Capture the cell that displays the provided text and extract its (X, Y) central coordinate. 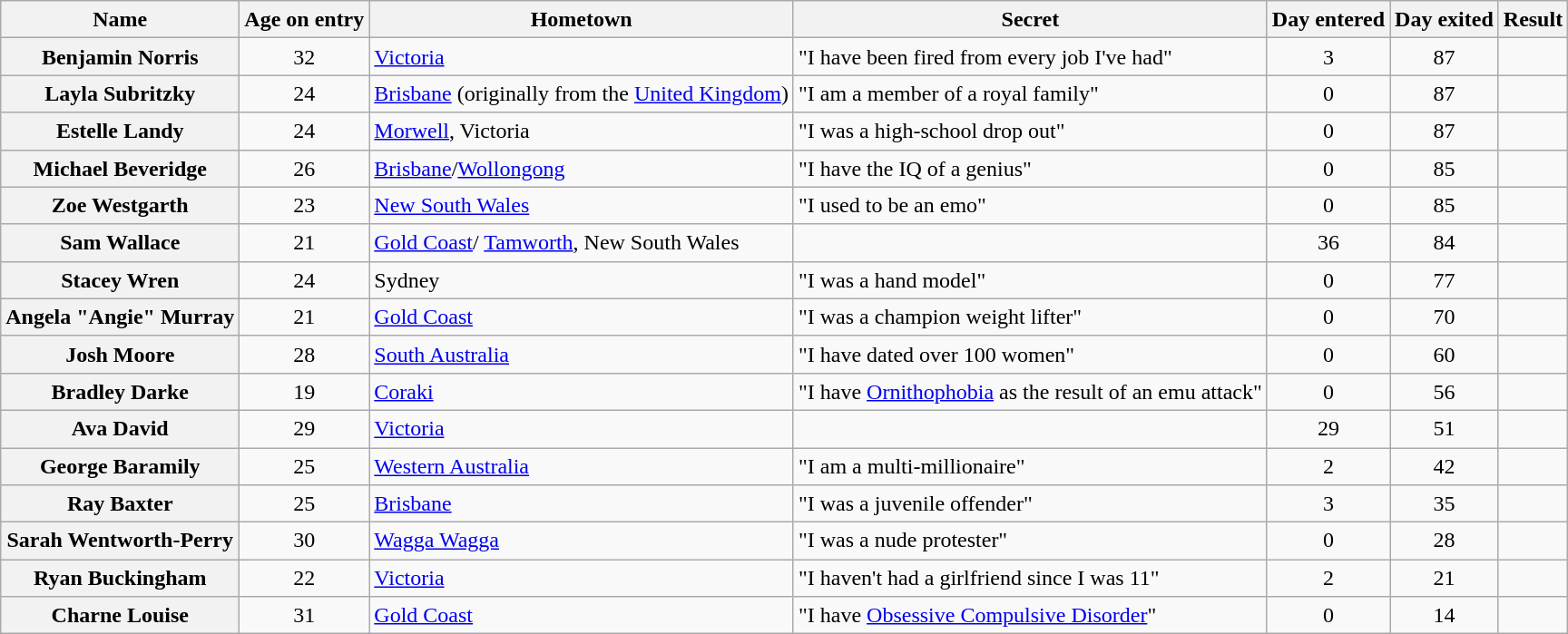
36 (1328, 243)
Ryan Buckingham (120, 579)
19 (305, 392)
Day entered (1328, 20)
Result (1533, 20)
"I haven't had a girlfriend since I was 11" (1030, 579)
Hometown (582, 20)
Brisbane (582, 504)
"I was a hand model" (1030, 279)
Sam Wallace (120, 243)
Michael Beveridge (120, 169)
14 (1445, 615)
26 (305, 169)
Layla Subritzky (120, 94)
"I have dated over 100 women" (1030, 354)
30 (305, 541)
Gold Coast/ Tamworth, New South Wales (582, 243)
Charne Louise (120, 615)
35 (1445, 504)
Josh Moore (120, 354)
Sarah Wentworth-Perry (120, 541)
56 (1445, 392)
Wagga Wagga (582, 541)
Morwell, Victoria (582, 131)
South Australia (582, 354)
Coraki (582, 392)
31 (305, 615)
42 (1445, 466)
"I was a juvenile offender" (1030, 504)
23 (305, 205)
"I am a multi-millionaire" (1030, 466)
Age on entry (305, 20)
"I have Ornithophobia as the result of an emu attack" (1030, 392)
"I am a member of a royal family" (1030, 94)
70 (1445, 317)
Angela "Angie" Murray (120, 317)
Ava David (120, 428)
"I was a high-school drop out" (1030, 131)
Bradley Darke (120, 392)
Sydney (582, 279)
"I have the IQ of a genius" (1030, 169)
Zoe Westgarth (120, 205)
New South Wales (582, 205)
51 (1445, 428)
Estelle Landy (120, 131)
22 (305, 579)
"I used to be an emo" (1030, 205)
"I was a nude protester" (1030, 541)
60 (1445, 354)
77 (1445, 279)
32 (305, 56)
Ray Baxter (120, 504)
"I have been fired from every job I've had" (1030, 56)
Western Australia (582, 466)
Benjamin Norris (120, 56)
"I was a champion weight lifter" (1030, 317)
Brisbane (originally from the United Kingdom) (582, 94)
Stacey Wren (120, 279)
Secret (1030, 20)
Day exited (1445, 20)
George Baramily (120, 466)
84 (1445, 243)
Name (120, 20)
Brisbane/Wollongong (582, 169)
"I have Obsessive Compulsive Disorder" (1030, 615)
